Output the [x, y] coordinate of the center of the cell containing the given text.  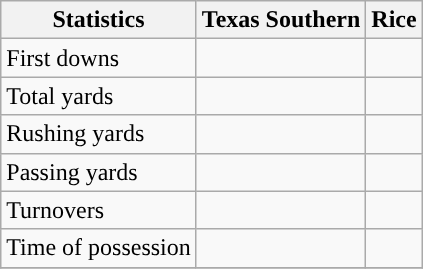
Time of possession [99, 248]
Total yards [99, 96]
Rice [394, 20]
Turnovers [99, 210]
Passing yards [99, 172]
Texas Southern [281, 20]
First downs [99, 58]
Statistics [99, 20]
Rushing yards [99, 134]
